Find where the given text appears and provide that cell's center as [x, y] coordinate. 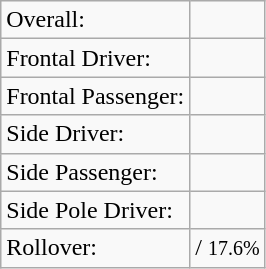
Side Pole Driver: [96, 210]
Overall: [96, 20]
/ 17.6% [228, 248]
Frontal Driver: [96, 58]
Frontal Passenger: [96, 96]
Rollover: [96, 248]
Side Driver: [96, 134]
Side Passenger: [96, 172]
